For the text-containing cell, return its midpoint in (x, y) coordinate format. 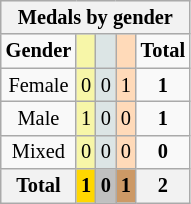
2 (163, 186)
Gender (38, 51)
Male (38, 118)
Mixed (38, 152)
Female (38, 85)
Medals by gender (96, 17)
